Pinpoint the cell where the given text exists, returning its (X, Y) midpoint coordinate. 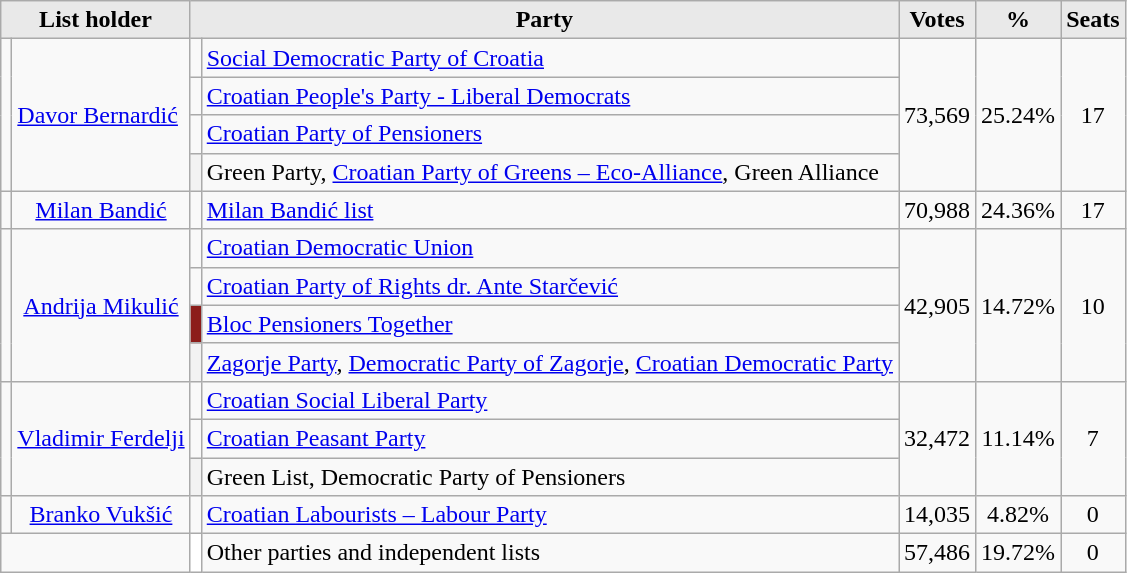
Croatian Party of Pensioners (550, 134)
4.82% (1018, 515)
Croatian People's Party - Liberal Democrats (550, 96)
7 (1093, 438)
Party (544, 20)
Milan Bandić (101, 210)
10 (1093, 305)
% (1018, 20)
57,486 (936, 553)
Croatian Democratic Union (550, 248)
19.72% (1018, 553)
Green Party, Croatian Party of Greens – Eco-Alliance, Green Alliance (550, 172)
Milan Bandić list (550, 210)
Seats (1093, 20)
Vladimir Ferdelji (101, 438)
Branko Vukšić (101, 515)
Social Democratic Party of Croatia (550, 58)
25.24% (1018, 115)
Other parties and independent lists (550, 553)
Votes (936, 20)
Andrija Mikulić (101, 305)
42,905 (936, 305)
Green List, Democratic Party of Pensioners (550, 477)
Davor Bernardić (101, 115)
Zagorje Party, Democratic Party of Zagorje, Croatian Democratic Party (550, 362)
11.14% (1018, 438)
Croatian Peasant Party (550, 438)
Bloc Pensioners Together (550, 324)
Croatian Social Liberal Party (550, 400)
Croatian Labourists – Labour Party (550, 515)
14.72% (1018, 305)
32,472 (936, 438)
70,988 (936, 210)
Croatian Party of Rights dr. Ante Starčević (550, 286)
24.36% (1018, 210)
14,035 (936, 515)
List holder (96, 20)
73,569 (936, 115)
